Locate the cell with the specified text and output its (x, y) center coordinate. 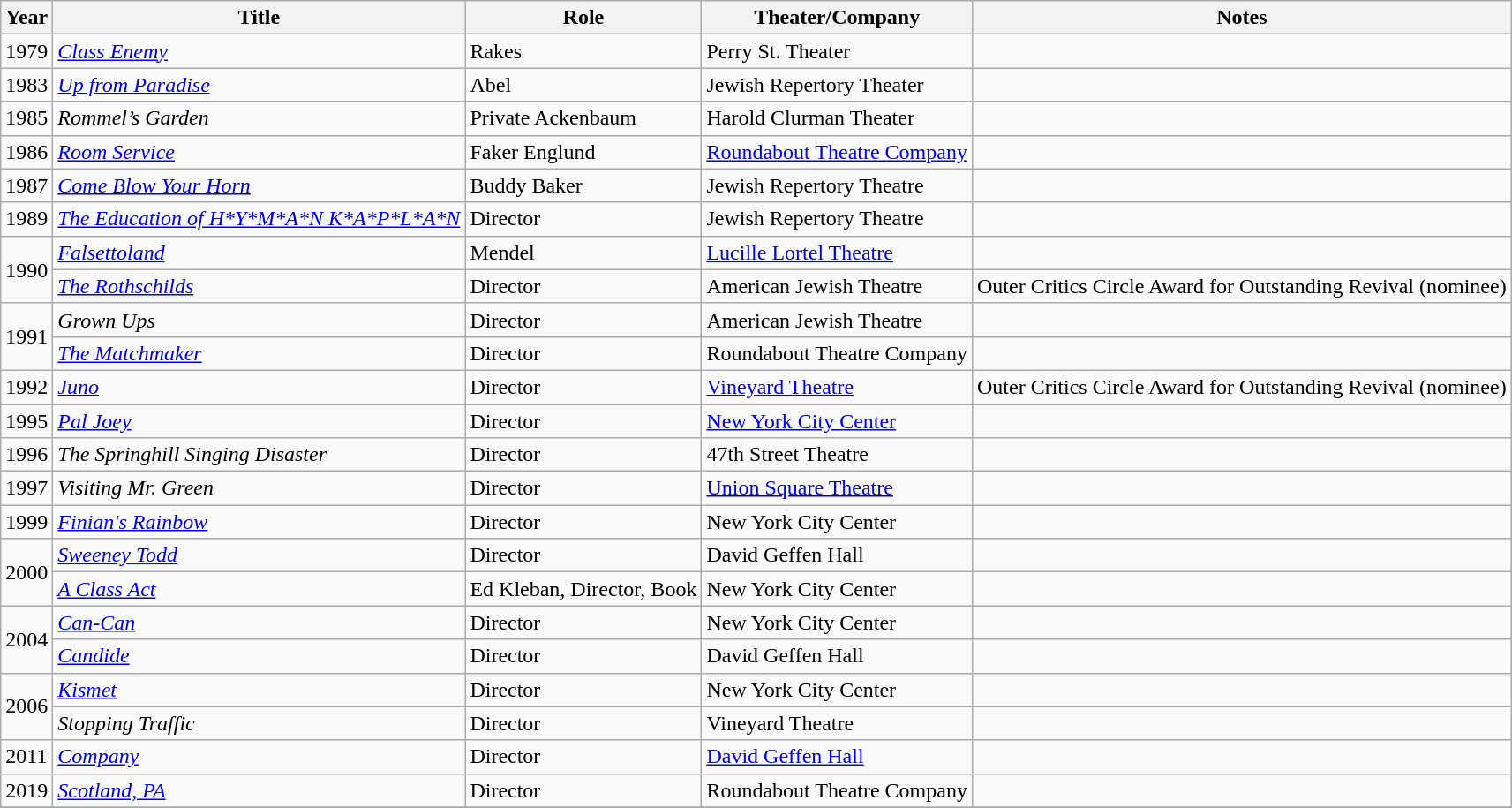
1987 (26, 185)
Ed Kleban, Director, Book (583, 589)
1991 (26, 336)
Company (260, 757)
1999 (26, 522)
Abel (583, 85)
2004 (26, 639)
Private Ackenbaum (583, 118)
Visiting Mr. Green (260, 488)
The Rothschilds (260, 286)
Buddy Baker (583, 185)
Sweeney Todd (260, 555)
A Class Act (260, 589)
Theater/Company (837, 18)
Scotland, PA (260, 790)
Grown Ups (260, 320)
1983 (26, 85)
Harold Clurman Theater (837, 118)
1992 (26, 387)
The Education of H*Y*M*A*N K*A*P*L*A*N (260, 219)
Kismet (260, 690)
Year (26, 18)
Up from Paradise (260, 85)
The Springhill Singing Disaster (260, 455)
Notes (1241, 18)
Juno (260, 387)
1979 (26, 51)
2019 (26, 790)
Perry St. Theater (837, 51)
2011 (26, 757)
Jewish Repertory Theater (837, 85)
Rommel’s Garden (260, 118)
Room Service (260, 152)
2006 (26, 706)
Falsettoland (260, 253)
47th Street Theatre (837, 455)
Finian's Rainbow (260, 522)
1996 (26, 455)
The Matchmaker (260, 353)
Candide (260, 656)
Title (260, 18)
Can-Can (260, 623)
2000 (26, 572)
1990 (26, 269)
1995 (26, 421)
Lucille Lortel Theatre (837, 253)
Faker Englund (583, 152)
Come Blow Your Horn (260, 185)
1985 (26, 118)
Union Square Theatre (837, 488)
1989 (26, 219)
Pal Joey (260, 421)
1986 (26, 152)
Role (583, 18)
Mendel (583, 253)
Stopping Traffic (260, 723)
Rakes (583, 51)
1997 (26, 488)
Class Enemy (260, 51)
